Determine the (X, Y) coordinate at the center of the cell enclosing the given text.  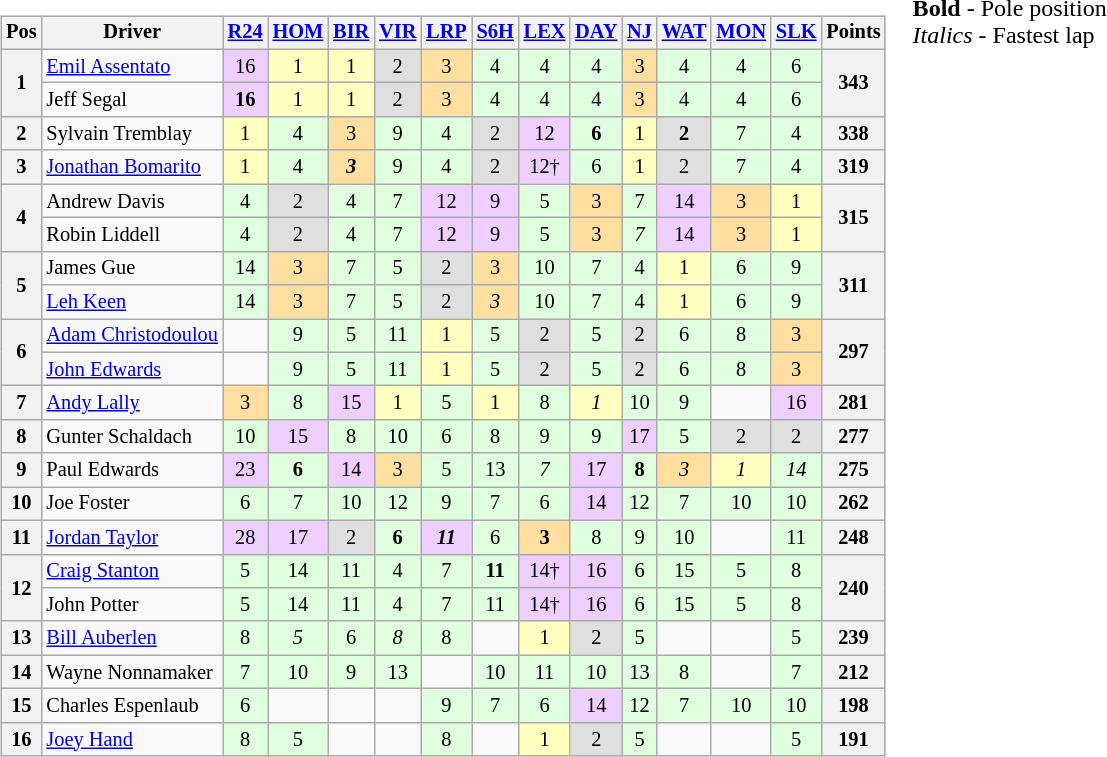
Craig Stanton (132, 571)
Paul Edwards (132, 470)
Bill Auberlen (132, 638)
John Edwards (132, 369)
Leh Keen (132, 302)
297 (853, 352)
12† (545, 167)
191 (853, 739)
Wayne Nonnamaker (132, 672)
HOM (298, 33)
Adam Christodoulou (132, 336)
SLK (796, 33)
DAY (596, 33)
343 (853, 82)
338 (853, 134)
Charles Espenlaub (132, 706)
239 (853, 638)
Jonathan Bomarito (132, 167)
S6H (496, 33)
Driver (132, 33)
275 (853, 470)
198 (853, 706)
23 (246, 470)
Emil Assentato (132, 66)
Sylvain Tremblay (132, 134)
Robin Liddell (132, 235)
319 (853, 167)
Gunter Schaldach (132, 437)
LRP (446, 33)
311 (853, 284)
LEX (545, 33)
Pos (21, 33)
James Gue (132, 268)
Jordan Taylor (132, 537)
315 (853, 218)
BIR (351, 33)
262 (853, 504)
28 (246, 537)
Jeff Segal (132, 100)
R24 (246, 33)
Joey Hand (132, 739)
Points (853, 33)
Andy Lally (132, 403)
212 (853, 672)
VIR (398, 33)
MON (741, 33)
Andrew Davis (132, 201)
WAT (684, 33)
277 (853, 437)
John Potter (132, 605)
281 (853, 403)
248 (853, 537)
240 (853, 588)
Joe Foster (132, 504)
NJ (640, 33)
